Return the (x, y) coordinate for the center point of the cell that contains the specified text.  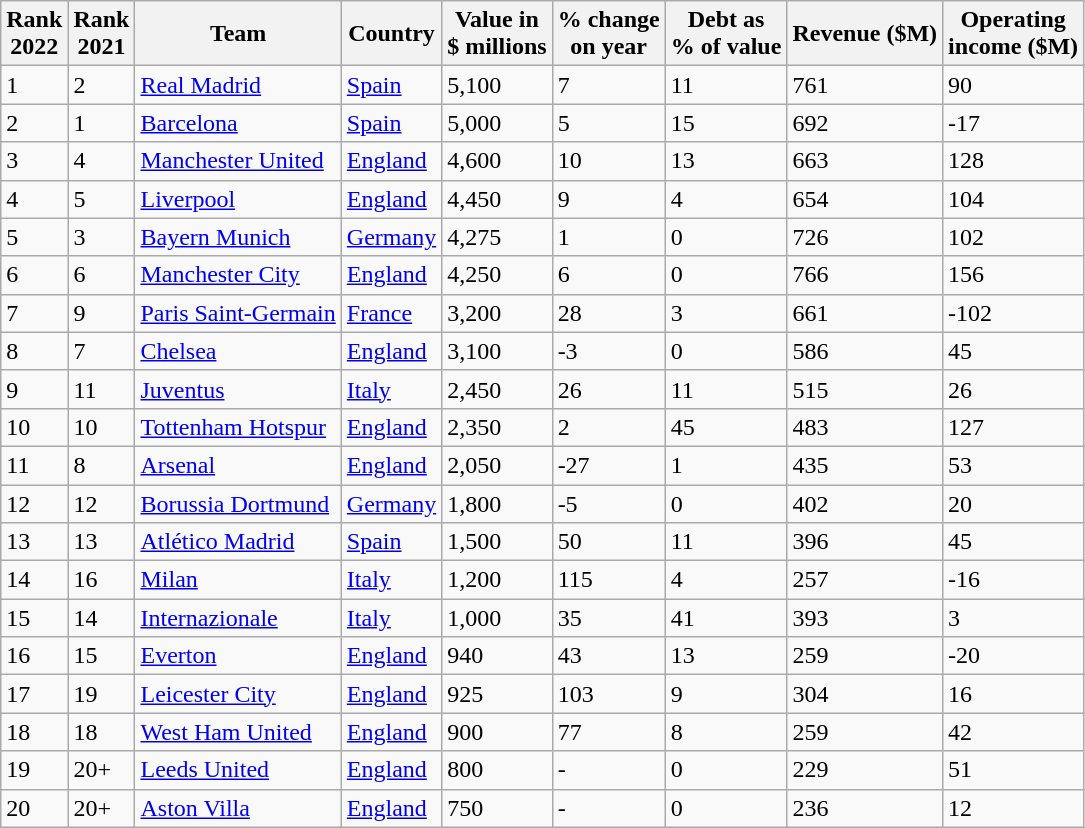
France (391, 313)
766 (865, 275)
-5 (608, 503)
515 (865, 389)
2,050 (497, 465)
1,200 (497, 580)
Chelsea (238, 351)
396 (865, 542)
925 (497, 694)
Revenue ($M) (865, 34)
940 (497, 656)
2,450 (497, 389)
53 (1014, 465)
42 (1014, 732)
4,450 (497, 199)
393 (865, 618)
Rank2022 (34, 34)
Tottenham Hotspur (238, 427)
2,350 (497, 427)
Rank2021 (102, 34)
1,800 (497, 503)
Leicester City (238, 694)
156 (1014, 275)
1,500 (497, 542)
654 (865, 199)
5,100 (497, 85)
Aston Villa (238, 808)
102 (1014, 237)
-20 (1014, 656)
West Ham United (238, 732)
Liverpool (238, 199)
257 (865, 580)
41 (726, 618)
% changeon year (608, 34)
3,100 (497, 351)
Bayern Munich (238, 237)
Borussia Dortmund (238, 503)
128 (1014, 161)
90 (1014, 85)
Paris Saint-Germain (238, 313)
Manchester City (238, 275)
692 (865, 123)
Team (238, 34)
103 (608, 694)
28 (608, 313)
1,000 (497, 618)
Value in$ millions (497, 34)
-16 (1014, 580)
663 (865, 161)
Operatingincome ($M) (1014, 34)
661 (865, 313)
Juventus (238, 389)
Leeds United (238, 770)
435 (865, 465)
5,000 (497, 123)
-17 (1014, 123)
Atlético Madrid (238, 542)
Arsenal (238, 465)
236 (865, 808)
50 (608, 542)
761 (865, 85)
726 (865, 237)
Manchester United (238, 161)
304 (865, 694)
229 (865, 770)
3,200 (497, 313)
900 (497, 732)
-102 (1014, 313)
Barcelona (238, 123)
Debt as% of value (726, 34)
Internazionale (238, 618)
77 (608, 732)
Everton (238, 656)
-27 (608, 465)
Real Madrid (238, 85)
483 (865, 427)
127 (1014, 427)
35 (608, 618)
4,275 (497, 237)
-3 (608, 351)
51 (1014, 770)
43 (608, 656)
750 (497, 808)
4,250 (497, 275)
Country (391, 34)
4,600 (497, 161)
800 (497, 770)
104 (1014, 199)
402 (865, 503)
586 (865, 351)
115 (608, 580)
Milan (238, 580)
17 (34, 694)
